Provide the (X, Y) coordinate of the cell's center where the given text is located.  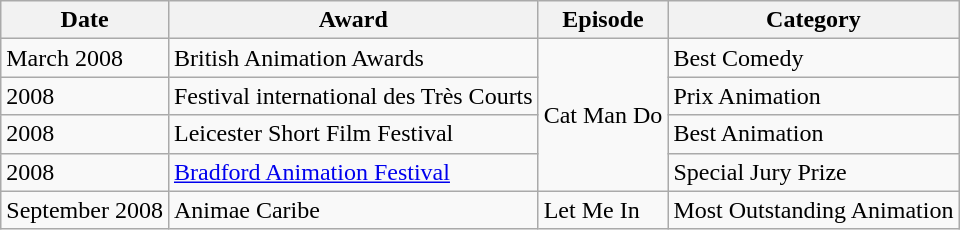
Let Me In (603, 210)
Award (353, 20)
Best Animation (814, 134)
Most Outstanding Animation (814, 210)
Festival international des Très Courts (353, 96)
Cat Man Do (603, 115)
Bradford Animation Festival (353, 172)
Category (814, 20)
Prix Animation (814, 96)
Special Jury Prize (814, 172)
British Animation Awards (353, 58)
Date (85, 20)
Episode (603, 20)
Animae Caribe (353, 210)
Leicester Short Film Festival (353, 134)
September 2008 (85, 210)
March 2008 (85, 58)
Best Comedy (814, 58)
